Capture the cell that displays the provided text and extract its (X, Y) central coordinate. 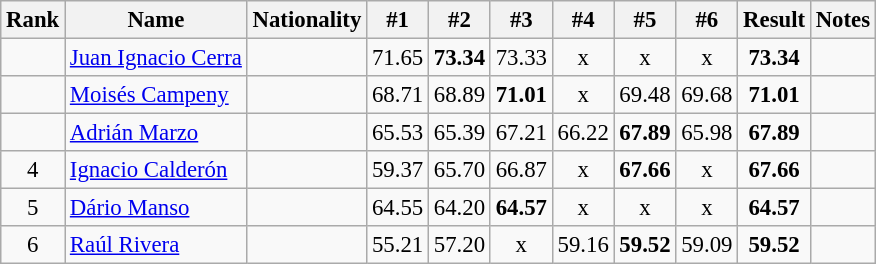
5 (33, 208)
65.53 (398, 133)
#3 (521, 20)
Notes (842, 20)
67.21 (521, 133)
Raúl Rivera (156, 245)
#5 (645, 20)
73.33 (521, 58)
59.09 (707, 245)
Dário Manso (156, 208)
Juan Ignacio Cerra (156, 58)
59.16 (583, 245)
65.98 (707, 133)
59.37 (398, 170)
65.39 (460, 133)
66.22 (583, 133)
71.65 (398, 58)
57.20 (460, 245)
68.89 (460, 95)
55.21 (398, 245)
6 (33, 245)
Ignacio Calderón (156, 170)
69.68 (707, 95)
65.70 (460, 170)
#2 (460, 20)
66.87 (521, 170)
Moisés Campeny (156, 95)
Adrián Marzo (156, 133)
68.71 (398, 95)
Name (156, 20)
Nationality (306, 20)
Result (774, 20)
69.48 (645, 95)
Rank (33, 20)
64.20 (460, 208)
#6 (707, 20)
#4 (583, 20)
#1 (398, 20)
4 (33, 170)
64.55 (398, 208)
